Detect which cell encompasses the target text, then output its (x, y) center coordinate. 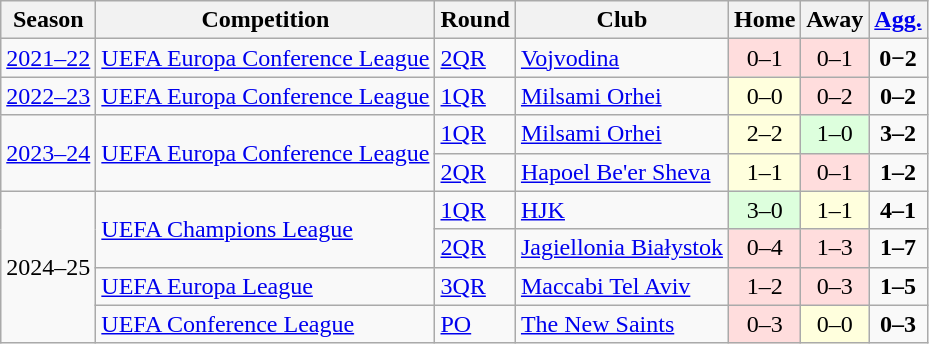
1–5 (898, 286)
Club (622, 20)
2022–23 (48, 96)
PO (475, 324)
0–4 (764, 248)
Maccabi Tel Aviv (622, 286)
2021–22 (48, 58)
Season (48, 20)
2024–25 (48, 267)
1–7 (898, 248)
UEFA Conference League (266, 324)
1–0 (835, 134)
1–3 (835, 248)
4–1 (898, 210)
2023–24 (48, 153)
HJK (622, 210)
3–0 (764, 210)
2–2 (764, 134)
Competition (266, 20)
UEFA Europa League (266, 286)
The New Saints (622, 324)
UEFA Champions League (266, 229)
3–2 (898, 134)
Round (475, 20)
Away (835, 20)
Home (764, 20)
Hapoel Be'er Sheva (622, 172)
Jagiellonia Białystok (622, 248)
Vojvodina (622, 58)
Agg. (898, 20)
0−2 (898, 58)
3QR (475, 286)
